Output the (X, Y) coordinate of the center of the cell containing the given text.  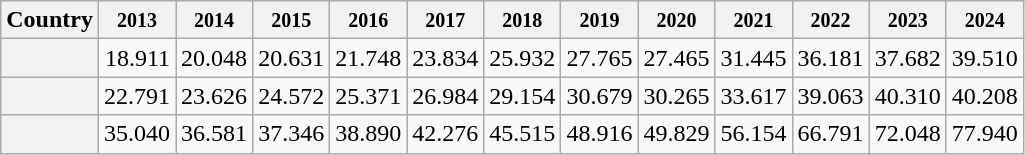
77.940 (984, 134)
27.465 (676, 58)
42.276 (446, 134)
31.445 (754, 58)
40.208 (984, 96)
39.510 (984, 58)
48.916 (600, 134)
56.154 (754, 134)
2015 (292, 20)
72.048 (908, 134)
2019 (600, 20)
30.679 (600, 96)
2013 (136, 20)
2016 (368, 20)
30.265 (676, 96)
38.890 (368, 134)
2022 (830, 20)
21.748 (368, 58)
33.617 (754, 96)
25.932 (522, 58)
36.181 (830, 58)
25.371 (368, 96)
2018 (522, 20)
37.682 (908, 58)
2024 (984, 20)
49.829 (676, 134)
26.984 (446, 96)
2021 (754, 20)
20.048 (214, 58)
35.040 (136, 134)
18.911 (136, 58)
2014 (214, 20)
2020 (676, 20)
23.834 (446, 58)
2023 (908, 20)
40.310 (908, 96)
22.791 (136, 96)
Country (50, 20)
66.791 (830, 134)
24.572 (292, 96)
36.581 (214, 134)
27.765 (600, 58)
2017 (446, 20)
45.515 (522, 134)
29.154 (522, 96)
23.626 (214, 96)
20.631 (292, 58)
37.346 (292, 134)
39.063 (830, 96)
